Determine the [X, Y] coordinate at the center of the cell enclosing the given text.  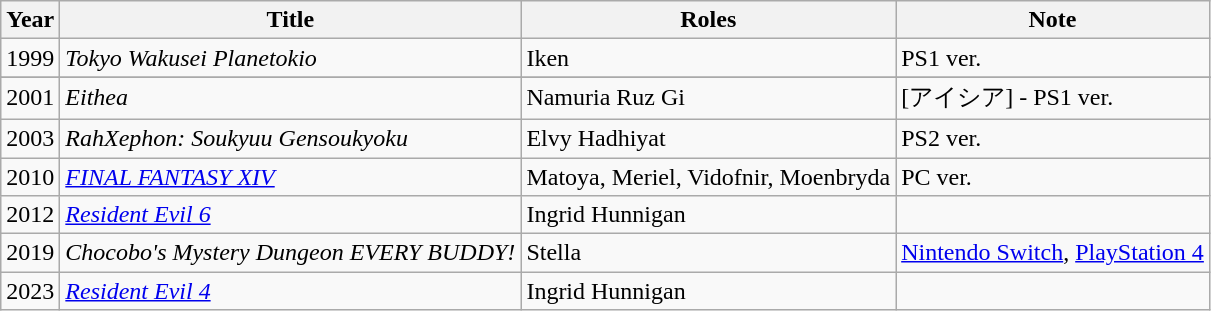
Chocobo's Mystery Dungeon EVERY BUDDY! [290, 253]
PS2 ver. [1053, 138]
Stella [708, 253]
2001 [30, 98]
Matoya, Meriel, Vidofnir, Moenbryda [708, 177]
2012 [30, 215]
Resident Evil 4 [290, 291]
Elvy Hadhiyat [708, 138]
2019 [30, 253]
Note [1053, 20]
PS1 ver. [1053, 58]
Year [30, 20]
2023 [30, 291]
Namuria Ruz Gi [708, 98]
Resident Evil 6 [290, 215]
PC ver. [1053, 177]
Roles [708, 20]
Tokyo Wakusei Planetokio [290, 58]
2010 [30, 177]
2003 [30, 138]
Nintendo Switch, PlayStation 4 [1053, 253]
Iken [708, 58]
RahXephon: Soukyuu Gensoukyoku [290, 138]
Eithea [290, 98]
1999 [30, 58]
FINAL FANTASY XIV [290, 177]
Title [290, 20]
[アイシア] - PS1 ver. [1053, 98]
